Return the (x, y) coordinate for the center point of the cell that contains the specified text.  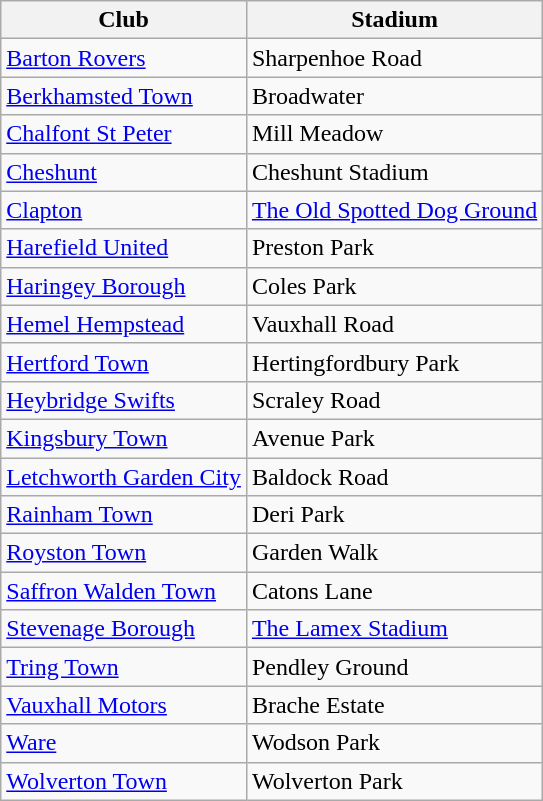
Stadium (394, 20)
Hertingfordbury Park (394, 362)
Mill Meadow (394, 134)
Barton Rovers (124, 58)
Cheshunt Stadium (394, 172)
Preston Park (394, 248)
Brache Estate (394, 705)
Hertford Town (124, 362)
Avenue Park (394, 438)
Harefield United (124, 248)
Rainham Town (124, 515)
Cheshunt (124, 172)
Wolverton Park (394, 781)
Berkhamsted Town (124, 96)
Vauxhall Motors (124, 705)
Tring Town (124, 667)
Coles Park (394, 286)
Heybridge Swifts (124, 400)
Kingsbury Town (124, 438)
Clapton (124, 210)
Deri Park (394, 515)
Club (124, 20)
The Old Spotted Dog Ground (394, 210)
Baldock Road (394, 477)
Garden Walk (394, 553)
Haringey Borough (124, 286)
Royston Town (124, 553)
Letchworth Garden City (124, 477)
Stevenage Borough (124, 629)
Saffron Walden Town (124, 591)
Sharpenhoe Road (394, 58)
Pendley Ground (394, 667)
Broadwater (394, 96)
Hemel Hempstead (124, 324)
Ware (124, 743)
Catons Lane (394, 591)
Chalfont St Peter (124, 134)
Vauxhall Road (394, 324)
The Lamex Stadium (394, 629)
Wolverton Town (124, 781)
Wodson Park (394, 743)
Scraley Road (394, 400)
